Detect which cell encompasses the target text, then output its [X, Y] center coordinate. 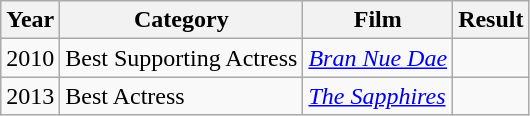
Year [30, 20]
Film [378, 20]
Bran Nue Dae [378, 58]
Best Supporting Actress [182, 58]
Result [491, 20]
Category [182, 20]
2010 [30, 58]
Best Actress [182, 96]
The Sapphires [378, 96]
2013 [30, 96]
